Output the [X, Y] coordinate of the center of the cell containing the given text.  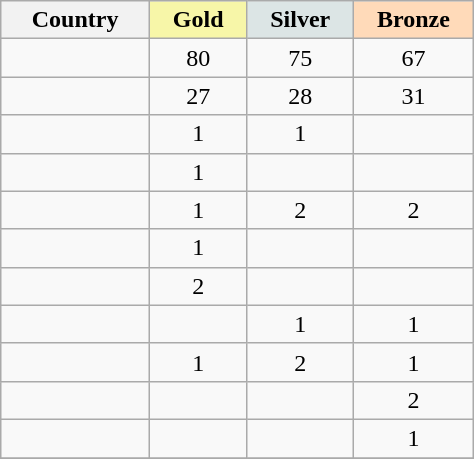
Gold [198, 20]
31 [414, 96]
27 [198, 96]
28 [300, 96]
Country [76, 20]
80 [198, 58]
Bronze [414, 20]
75 [300, 58]
67 [414, 58]
Silver [300, 20]
